Extract the (x, y) coordinate from the center of the cell holding the provided text.  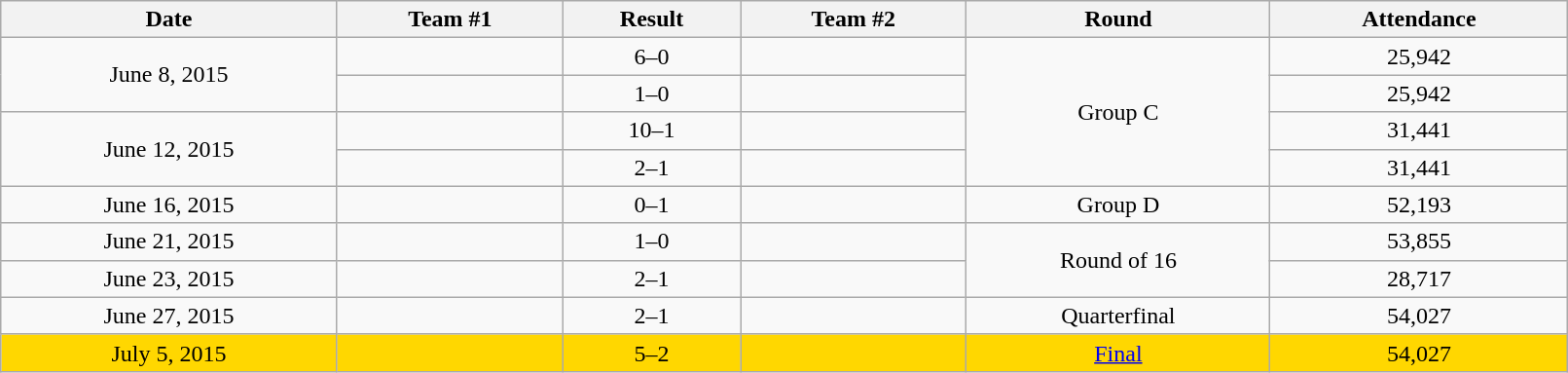
June 16, 2015 (169, 205)
Result (652, 19)
52,193 (1419, 205)
June 27, 2015 (169, 316)
Team #1 (450, 19)
June 21, 2015 (169, 242)
Group D (1118, 205)
Round of 16 (1118, 260)
June 8, 2015 (169, 75)
Date (169, 19)
July 5, 2015 (169, 353)
Attendance (1419, 19)
28,717 (1419, 279)
Final (1118, 353)
June 12, 2015 (169, 149)
5–2 (652, 353)
Round (1118, 19)
10–1 (652, 131)
Group C (1118, 112)
6–0 (652, 56)
0–1 (652, 205)
53,855 (1419, 242)
Quarterfinal (1118, 316)
Team #2 (854, 19)
June 23, 2015 (169, 279)
